From the cell containing the given text, extract its center point as (x, y) coordinate. 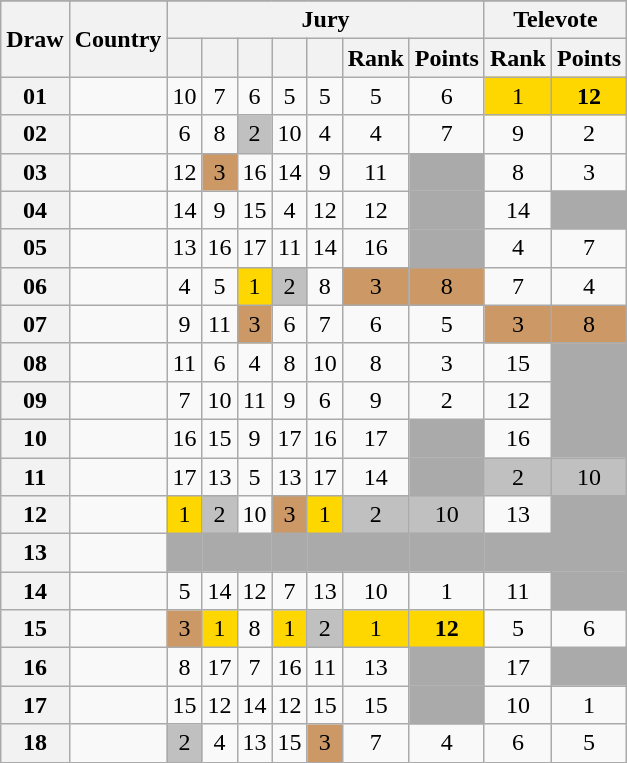
08 (35, 362)
Draw (35, 39)
01 (35, 96)
Televote (555, 20)
05 (35, 248)
18 (35, 743)
03 (35, 172)
02 (35, 134)
06 (35, 286)
Jury (326, 20)
04 (35, 210)
07 (35, 324)
09 (35, 400)
Country (118, 39)
